From the cell containing the given text, extract its center point as (x, y) coordinate. 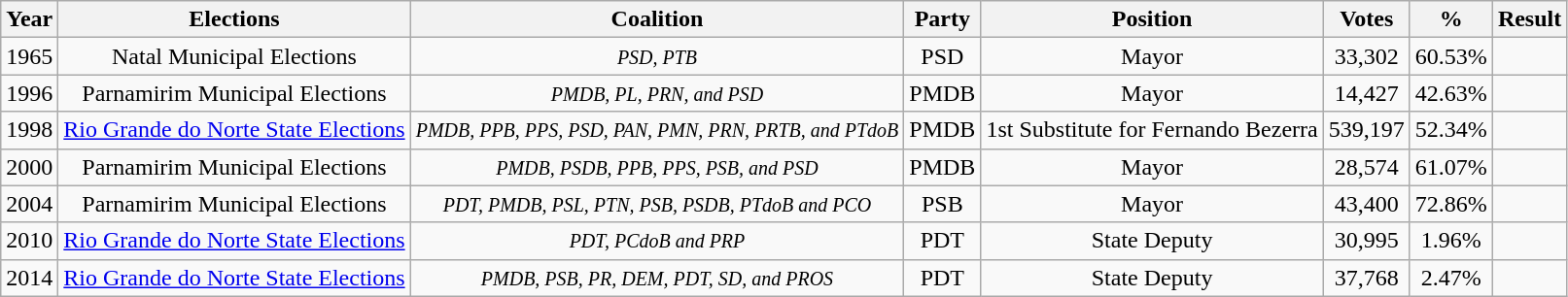
60.53% (1450, 56)
PMDB, PL, PRN, and PSD (657, 93)
PMDB, PSB, PR, DEM, PDT, SD, and PROS (657, 278)
42.63% (1450, 93)
2.47% (1450, 278)
14,427 (1367, 93)
PSB (943, 204)
Year (29, 19)
PDT, PCdoB and PRP (657, 241)
1965 (29, 56)
Natal Municipal Elections (234, 56)
Coalition (657, 19)
1996 (29, 93)
Party (943, 19)
43,400 (1367, 204)
Votes (1367, 19)
2000 (29, 167)
72.86% (1450, 204)
1st Substitute for Fernando Bezerra (1152, 130)
2014 (29, 278)
2004 (29, 204)
Elections (234, 19)
37,768 (1367, 278)
PSD (943, 56)
PMDB, PSDB, PPB, PPS, PSB, and PSD (657, 167)
Position (1152, 19)
PMDB, PPB, PPS, PSD, PAN, PMN, PRN, PRTB, and PTdoB (657, 130)
PDT, PMDB, PSL, PTN, PSB, PSDB, PTdoB and PCO (657, 204)
30,995 (1367, 241)
% (1450, 19)
33,302 (1367, 56)
28,574 (1367, 167)
PSD, PTB (657, 56)
2010 (29, 241)
539,197 (1367, 130)
1998 (29, 130)
1.96% (1450, 241)
Result (1529, 19)
52.34% (1450, 130)
61.07% (1450, 167)
